Identify which cell holds the provided text, then report its (x, y) central coordinate. 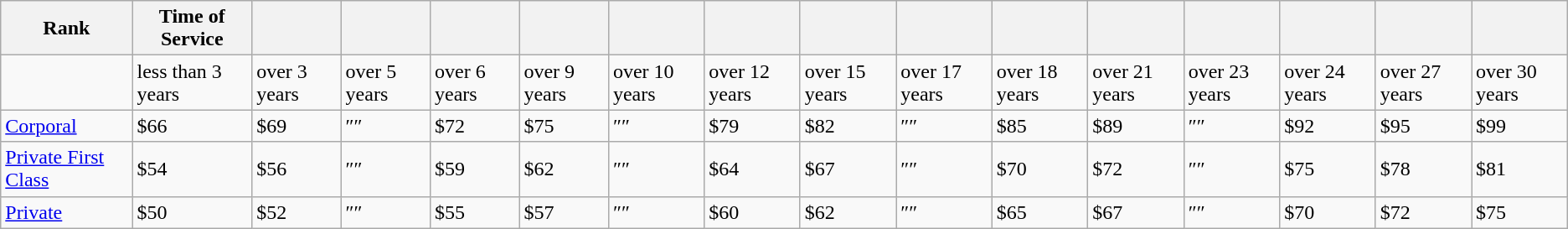
over 6 years (474, 82)
$81 (1519, 169)
over 17 years (944, 82)
$82 (848, 126)
Private (67, 212)
$59 (474, 169)
Private First Class (67, 169)
$79 (752, 126)
$85 (1039, 126)
Rank (67, 29)
$64 (752, 169)
over 12 years (752, 82)
$50 (193, 212)
$56 (297, 169)
$66 (193, 126)
$55 (474, 212)
$54 (193, 169)
$52 (297, 212)
over 3 years (297, 82)
over 21 years (1136, 82)
over 15 years (848, 82)
over 9 years (564, 82)
$65 (1039, 212)
over 23 years (1231, 82)
$92 (1328, 126)
$99 (1519, 126)
$95 (1423, 126)
Corporal (67, 126)
$69 (297, 126)
$60 (752, 212)
$57 (564, 212)
over 18 years (1039, 82)
Time of Service (193, 29)
over 30 years (1519, 82)
over 27 years (1423, 82)
over 24 years (1328, 82)
over 5 years (385, 82)
$78 (1423, 169)
less than 3 years (193, 82)
$89 (1136, 126)
over 10 years (656, 82)
